Search for the cell housing the specified text and yield its [X, Y] center coordinate. 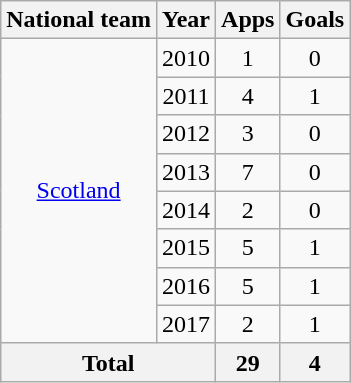
2015 [186, 248]
Year [186, 20]
Total [108, 362]
Apps [248, 20]
Scotland [79, 191]
Goals [315, 20]
2011 [186, 96]
National team [79, 20]
2016 [186, 286]
2012 [186, 134]
7 [248, 172]
2017 [186, 324]
2013 [186, 172]
2010 [186, 58]
3 [248, 134]
29 [248, 362]
2014 [186, 210]
